Return the (X, Y) coordinate for the center point of the cell that contains the specified text.  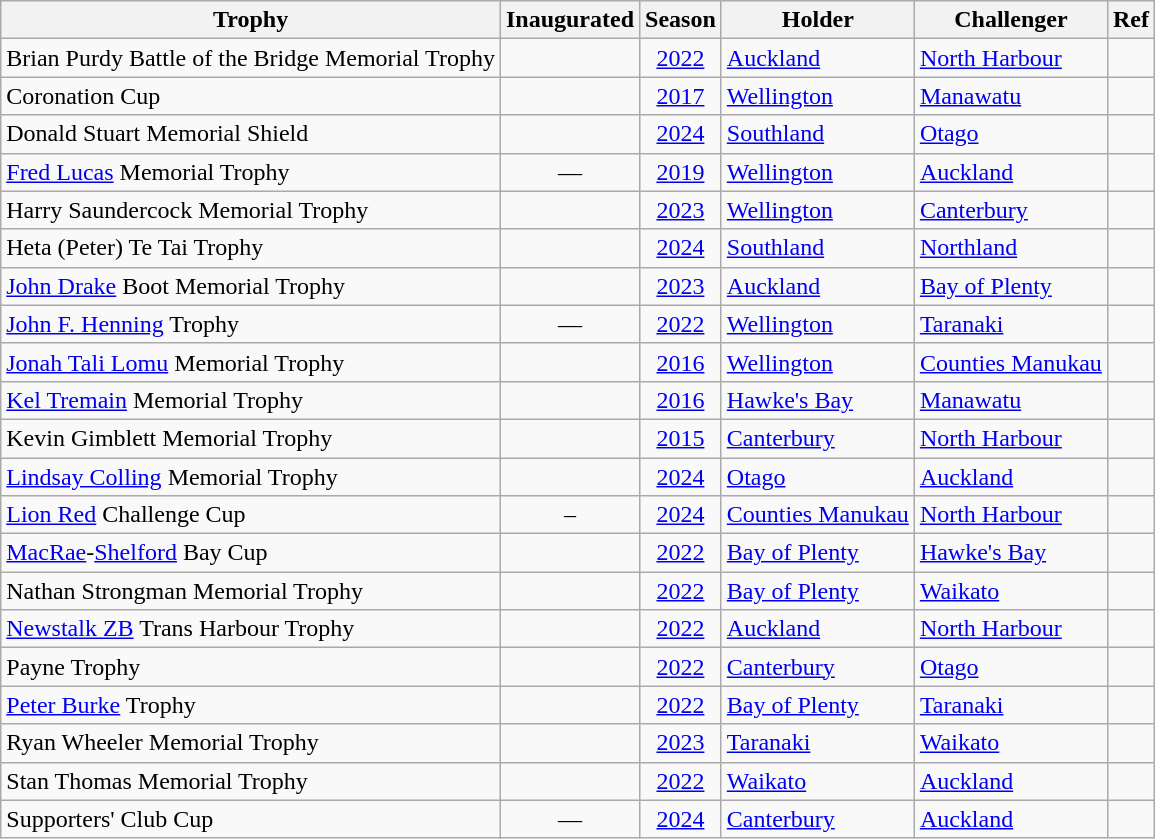
Ryan Wheeler Memorial Trophy (251, 743)
Fred Lucas Memorial Trophy (251, 172)
Kevin Gimblett Memorial Trophy (251, 438)
Newstalk ZB Trans Harbour Trophy (251, 629)
Lion Red Challenge Cup (251, 515)
– (570, 515)
2019 (681, 172)
Heta (Peter) Te Tai Trophy (251, 248)
Jonah Tali Lomu Memorial Trophy (251, 362)
Lindsay Colling Memorial Trophy (251, 477)
Holder (818, 20)
Stan Thomas Memorial Trophy (251, 781)
Northland (1010, 248)
John F. Henning Trophy (251, 324)
Ref (1130, 20)
Donald Stuart Memorial Shield (251, 134)
2015 (681, 438)
Inaugurated (570, 20)
Harry Saundercock Memorial Trophy (251, 210)
2017 (681, 96)
Kel Tremain Memorial Trophy (251, 400)
Brian Purdy Battle of the Bridge Memorial Trophy (251, 58)
Season (681, 20)
John Drake Boot Memorial Trophy (251, 286)
Supporters' Club Cup (251, 819)
Coronation Cup (251, 96)
Nathan Strongman Memorial Trophy (251, 591)
Challenger (1010, 20)
Peter Burke Trophy (251, 705)
Trophy (251, 20)
MacRae-Shelford Bay Cup (251, 553)
Payne Trophy (251, 667)
